Provide the [X, Y] coordinate of the cell's center where the given text is located.  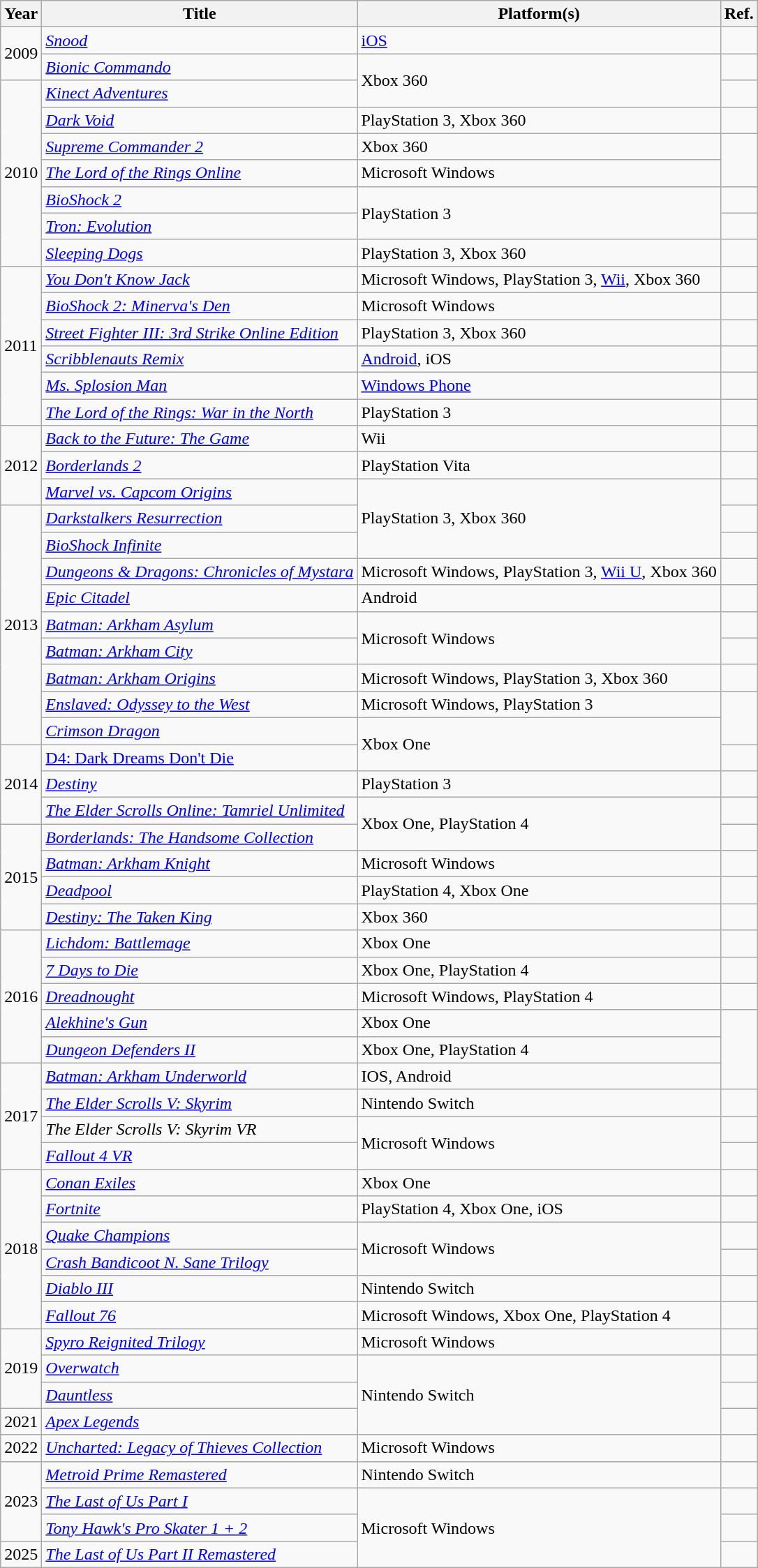
Wii [539, 439]
Fortnite [200, 1209]
You Don't Know Jack [200, 279]
Overwatch [200, 1368]
Batman: Arkham Origins [200, 678]
Title [200, 14]
Deadpool [200, 890]
Back to the Future: The Game [200, 439]
Street Fighter III: 3rd Strike Online Edition [200, 333]
Uncharted: Legacy of Thieves Collection [200, 1448]
PlayStation Vita [539, 465]
IOS, Android [539, 1076]
Crimson Dragon [200, 731]
2016 [21, 996]
BioShock 2: Minerva's Den [200, 306]
2025 [21, 1554]
2021 [21, 1421]
Tony Hawk's Pro Skater 1 + 2 [200, 1528]
PlayStation 4, Xbox One [539, 890]
Darkstalkers Resurrection [200, 518]
7 Days to Die [200, 970]
PlayStation 4, Xbox One, iOS [539, 1209]
D4: Dark Dreams Don't Die [200, 757]
2012 [21, 465]
The Lord of the Rings Online [200, 173]
The Last of Us Part II Remastered [200, 1554]
Batman: Arkham Underworld [200, 1076]
2018 [21, 1249]
2009 [21, 54]
2014 [21, 784]
iOS [539, 40]
The Elder Scrolls Online: Tamriel Unlimited [200, 811]
Crash Bandicoot N. Sane Trilogy [200, 1262]
Conan Exiles [200, 1183]
2023 [21, 1501]
Fallout 76 [200, 1315]
2015 [21, 877]
Dungeon Defenders II [200, 1050]
Microsoft Windows, PlayStation 3 [539, 704]
The Elder Scrolls V: Skyrim [200, 1103]
Fallout 4 VR [200, 1156]
Epic Citadel [200, 598]
Kinect Adventures [200, 94]
Snood [200, 40]
Microsoft Windows, PlayStation 3, Wii U, Xbox 360 [539, 572]
Microsoft Windows, Xbox One, PlayStation 4 [539, 1315]
Year [21, 14]
Destiny [200, 784]
Android, iOS [539, 359]
The Elder Scrolls V: Skyrim VR [200, 1129]
2019 [21, 1368]
Supreme Commander 2 [200, 147]
The Lord of the Rings: War in the North [200, 412]
Borderlands 2 [200, 465]
Enslaved: Odyssey to the West [200, 704]
Destiny: The Taken King [200, 917]
Batman: Arkham City [200, 651]
Microsoft Windows, PlayStation 3, Wii, Xbox 360 [539, 279]
Diablo III [200, 1289]
Sleeping Dogs [200, 253]
Dauntless [200, 1395]
Tron: Evolution [200, 226]
BioShock Infinite [200, 545]
Microsoft Windows, PlayStation 3, Xbox 360 [539, 678]
Windows Phone [539, 386]
Platform(s) [539, 14]
Ms. Splosion Man [200, 386]
Bionic Commando [200, 67]
Scribblenauts Remix [200, 359]
2010 [21, 173]
Dark Void [200, 120]
2013 [21, 625]
Microsoft Windows, PlayStation 4 [539, 996]
Ref. [738, 14]
The Last of Us Part I [200, 1501]
2017 [21, 1116]
Lichdom: Battlemage [200, 943]
Batman: Arkham Asylum [200, 625]
Dungeons & Dragons: Chronicles of Mystara [200, 572]
Android [539, 598]
Marvel vs. Capcom Origins [200, 492]
Alekhine's Gun [200, 1023]
Batman: Arkham Knight [200, 864]
2011 [21, 345]
2022 [21, 1448]
Apex Legends [200, 1421]
Borderlands: The Handsome Collection [200, 837]
Quake Champions [200, 1236]
BioShock 2 [200, 200]
Metroid Prime Remastered [200, 1474]
Dreadnought [200, 996]
Spyro Reignited Trilogy [200, 1342]
